Output the [x, y] coordinate of the center of the cell containing the given text.  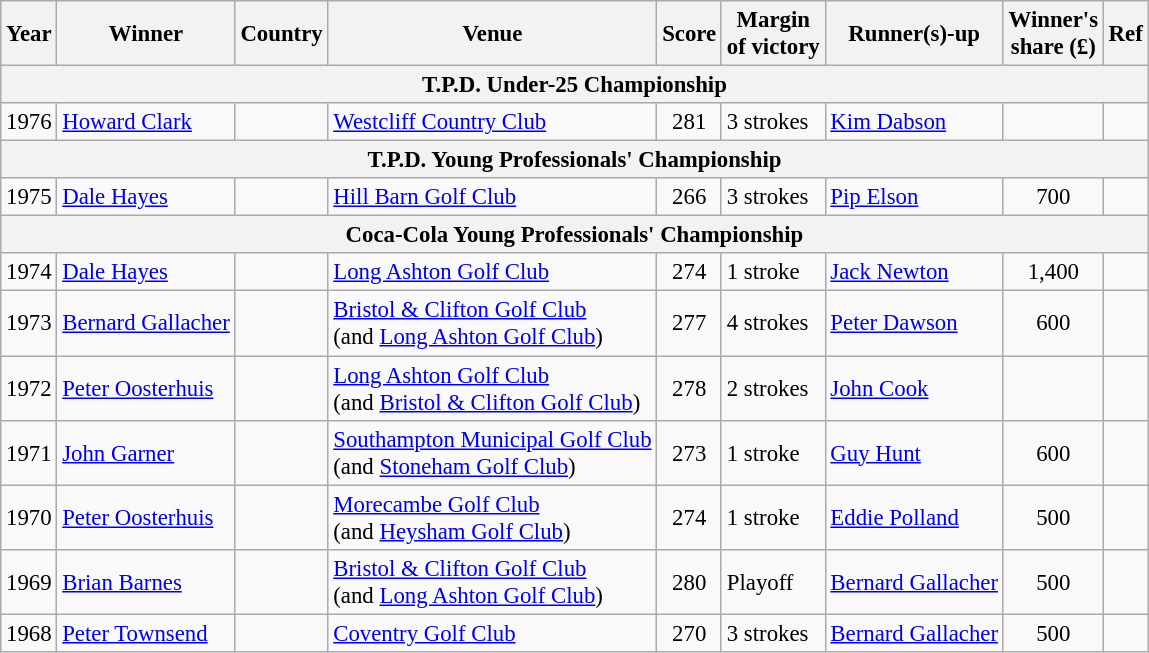
Winner [146, 34]
Kim Dabson [914, 122]
Country [282, 34]
273 [690, 452]
Hill Barn Golf Club [492, 197]
Westcliff Country Club [492, 122]
John Garner [146, 452]
Brian Barnes [146, 582]
1975 [29, 197]
1,400 [1053, 273]
278 [690, 388]
Coca-Cola Young Professionals' Championship [574, 235]
1974 [29, 273]
Score [690, 34]
1970 [29, 518]
277 [690, 324]
1972 [29, 388]
Eddie Polland [914, 518]
John Cook [914, 388]
1969 [29, 582]
270 [690, 633]
Guy Hunt [914, 452]
1976 [29, 122]
Marginof victory [773, 34]
T.P.D. Young Professionals' Championship [574, 160]
1971 [29, 452]
Morecambe Golf Club(and Heysham Golf Club) [492, 518]
4 strokes [773, 324]
Peter Townsend [146, 633]
2 strokes [773, 388]
Peter Dawson [914, 324]
Southampton Municipal Golf Club(and Stoneham Golf Club) [492, 452]
Playoff [773, 582]
266 [690, 197]
Pip Elson [914, 197]
Jack Newton [914, 273]
Venue [492, 34]
Winner'sshare (£) [1053, 34]
Howard Clark [146, 122]
280 [690, 582]
700 [1053, 197]
1973 [29, 324]
Year [29, 34]
Ref [1126, 34]
Runner(s)-up [914, 34]
T.P.D. Under-25 Championship [574, 85]
Long Ashton Golf Club [492, 273]
Coventry Golf Club [492, 633]
1968 [29, 633]
281 [690, 122]
Long Ashton Golf Club(and Bristol & Clifton Golf Club) [492, 388]
